Determine the [x, y] coordinate at the center of the cell enclosing the given text.  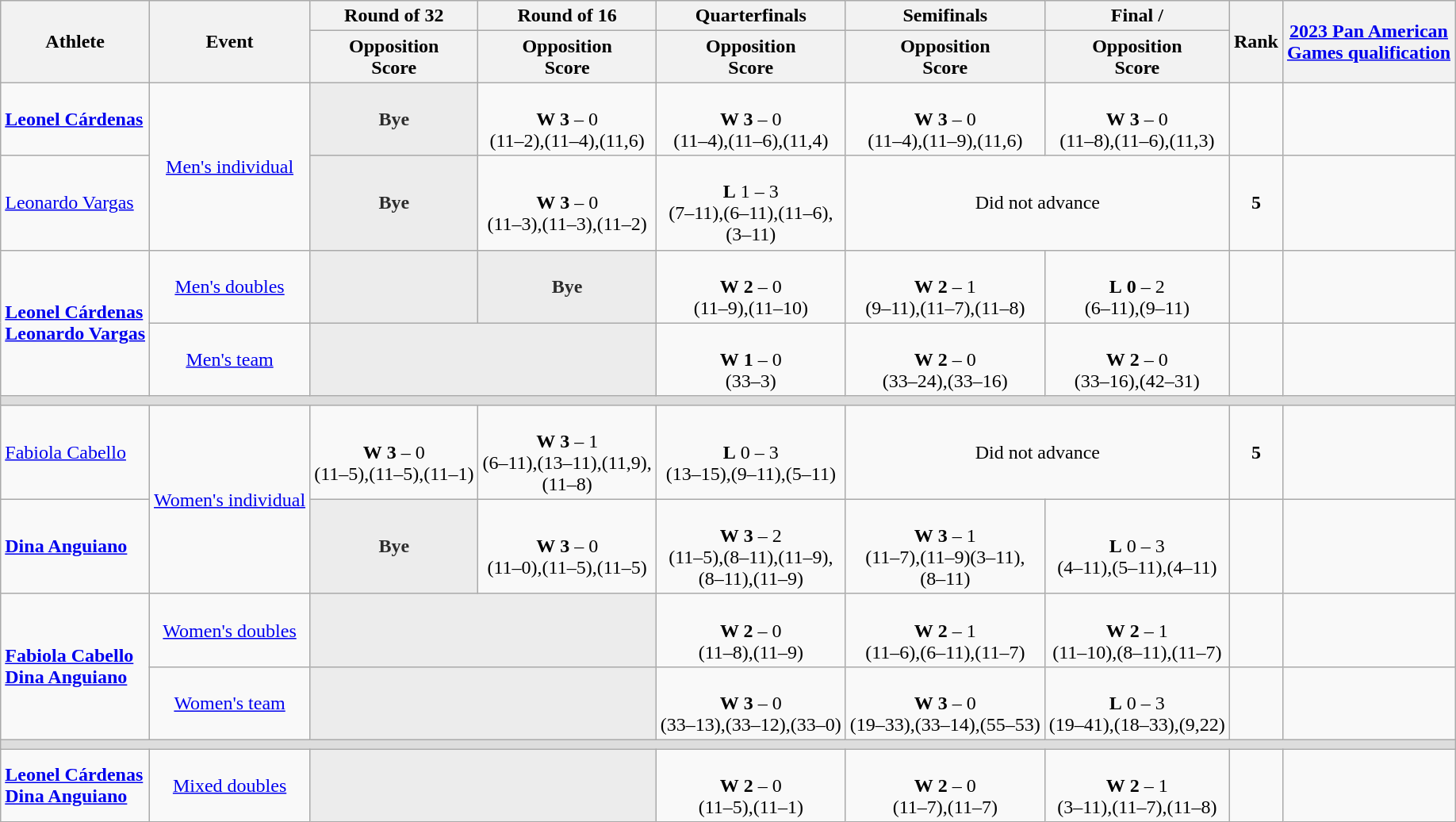
W 3 – 0(19–33),(33–14),(55–53) [945, 703]
Round of 32 [394, 16]
W 3 – 0(11–8),(11–6),(11,3) [1137, 119]
Leonardo Vargas [75, 203]
Women's individual [230, 499]
W 3 – 0(11–5),(11–5),(11–1) [394, 452]
L 0 – 3(19–41),(18–33),(9,22) [1137, 703]
Dina Anguiano [75, 546]
Men's doubles [230, 286]
Leonel CárdenasDina Anguiano [75, 786]
W 2 – 0(33–16),(42–31) [1137, 359]
W 3 – 0(33–13),(33–12),(33–0) [750, 703]
W 2 – 1(9–11),(11–7),(11–8) [945, 286]
Leonel CárdenasLeonardo Vargas [75, 323]
W 2 – 0(11–8),(11–9) [750, 630]
Semifinals [945, 16]
W 3 – 2(11–5),(8–11),(11–9),(8–11),(11–9) [750, 546]
Athlete [75, 41]
W 2 – 1(11–10),(8–11),(11–7) [1137, 630]
Round of 16 [567, 16]
Rank [1256, 41]
Women's doubles [230, 630]
2023 Pan American Games qualification [1369, 41]
W 2 – 0(11–5),(11–1) [750, 786]
W 3 – 0(11–4),(11–6),(11,4) [750, 119]
W 1 – 0(33–3) [750, 359]
W 3 – 0(11–4),(11–9),(11,6) [945, 119]
Women's team [230, 703]
W 3 – 0(11–0),(11–5),(11–5) [567, 546]
Men's individual [230, 167]
Final / [1137, 16]
L 0 – 2(6–11),(9–11) [1137, 286]
Men's team [230, 359]
Mixed doubles [230, 786]
W 3 – 0(11–2),(11–4),(11,6) [567, 119]
W 3 – 1(11–7),(11–9)(3–11),(8–11) [945, 546]
W 3 – 1(6–11),(13–11),(11,9),(11–8) [567, 452]
W 2 – 1(3–11),(11–7),(11–8) [1137, 786]
W 2 – 1(11–6),(6–11),(11–7) [945, 630]
Quarterfinals [750, 16]
L 1 – 3(7–11),(6–11),(11–6),(3–11) [750, 203]
W 3 – 0(11–3),(11–3),(11–2) [567, 203]
W 2 – 0(11–7),(11–7) [945, 786]
L 0 – 3(13–15),(9–11),(5–11) [750, 452]
Fabiola Cabello [75, 452]
Event [230, 41]
Leonel Cárdenas [75, 119]
W 2 – 0(11–9),(11–10) [750, 286]
Fabiola CabelloDina Anguiano [75, 666]
L 0 – 3(4–11),(5–11),(4–11) [1137, 546]
W 2 – 0(33–24),(33–16) [945, 359]
